Extract the (X, Y) coordinate from the center of the cell holding the provided text.  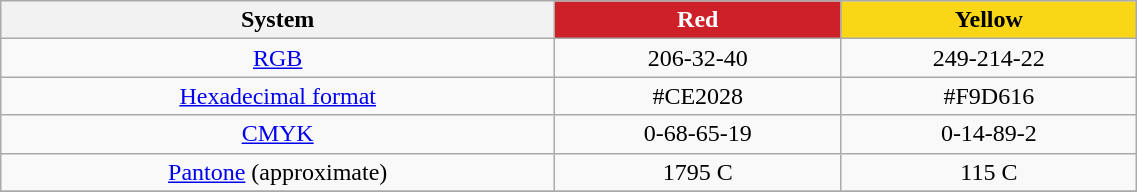
Red (698, 20)
#CE2028 (698, 96)
Pantone (approximate) (278, 172)
System (278, 20)
1795 C (698, 172)
115 C (989, 172)
0-14-89-2 (989, 134)
#F9D616 (989, 96)
Hexadecimal format (278, 96)
206-32-40 (698, 58)
CMYK (278, 134)
Yellow (989, 20)
0-68-65-19 (698, 134)
249-214-22 (989, 58)
RGB (278, 58)
